Determine the [X, Y] coordinate at the center of the cell enclosing the given text.  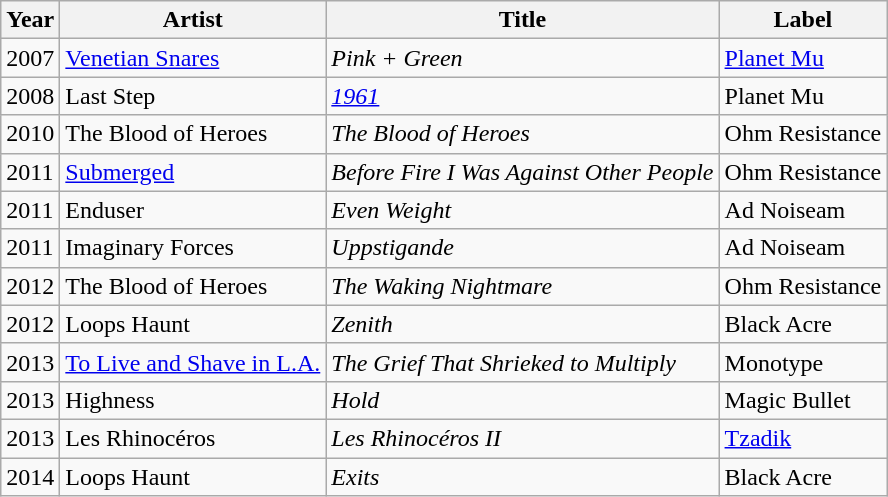
Magic Bullet [803, 400]
2008 [30, 96]
2010 [30, 134]
Before Fire I Was Against Other People [522, 172]
2007 [30, 58]
The Waking Nightmare [522, 286]
2014 [30, 477]
Even Weight [522, 210]
Enduser [193, 210]
Monotype [803, 362]
Title [522, 20]
Les Rhinocéros [193, 438]
Tzadik [803, 438]
Pink + Green [522, 58]
Exits [522, 477]
1961 [522, 96]
Label [803, 20]
Last Step [193, 96]
Imaginary Forces [193, 248]
Les Rhinocéros II [522, 438]
To Live and Shave in L.A. [193, 362]
Highness [193, 400]
Year [30, 20]
Hold [522, 400]
Uppstigande [522, 248]
Submerged [193, 172]
Artist [193, 20]
Venetian Snares [193, 58]
Zenith [522, 324]
The Grief That Shrieked to Multiply [522, 362]
